Determine the [x, y] coordinate at the center of the cell enclosing the given text.  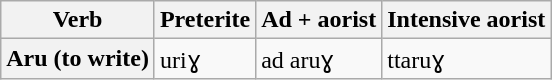
ad aruɣ [319, 59]
uriɣ [204, 59]
Ad + aorist [319, 20]
ttaruɣ [466, 59]
Intensive aorist [466, 20]
Preterite [204, 20]
Verb [78, 20]
Aru (to write) [78, 59]
